Determine the [X, Y] coordinate at the center of the cell enclosing the given text.  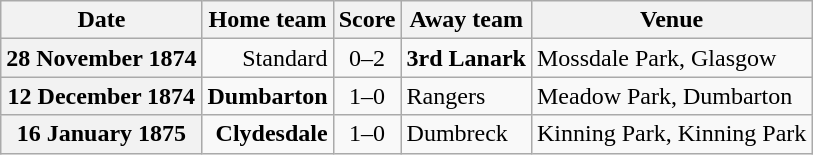
Meadow Park, Dumbarton [671, 96]
Clydesdale [268, 134]
12 December 1874 [102, 96]
28 November 1874 [102, 58]
3rd Lanark [466, 58]
Dumbarton [268, 96]
Date [102, 20]
Rangers [466, 96]
Mossdale Park, Glasgow [671, 58]
Score [367, 20]
Kinning Park, Kinning Park [671, 134]
16 January 1875 [102, 134]
Standard [268, 58]
0–2 [367, 58]
Away team [466, 20]
Venue [671, 20]
Dumbreck [466, 134]
Home team [268, 20]
